Identify which cell holds the provided text, then report its [X, Y] central coordinate. 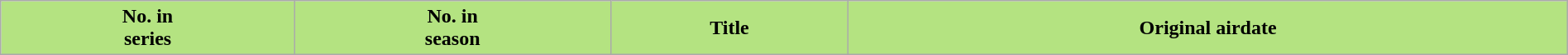
Original airdate [1207, 28]
No. inseries [148, 28]
No. inseason [452, 28]
Title [729, 28]
